Extract the [X, Y] coordinate from the center of the cell holding the provided text.  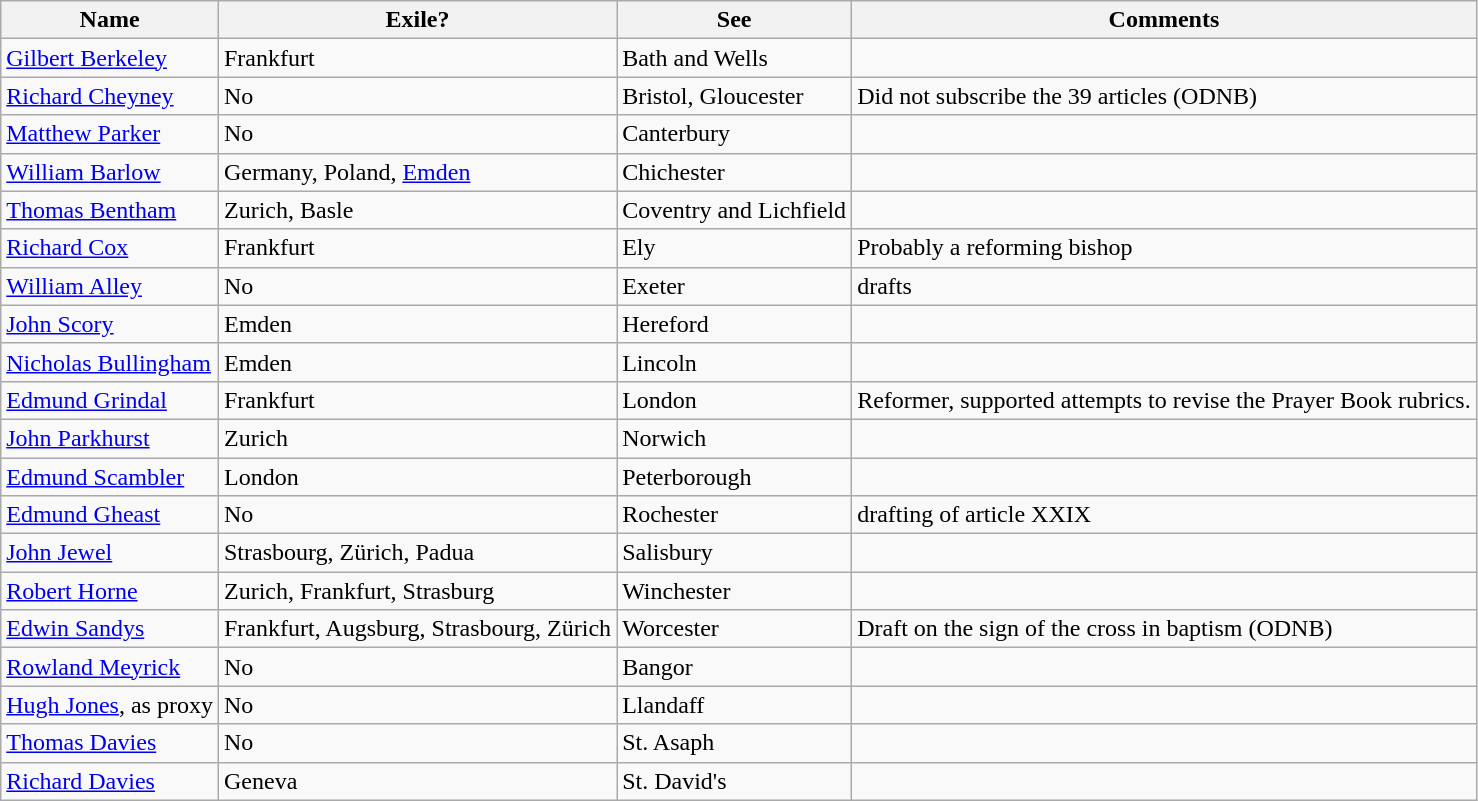
Norwich [734, 438]
Edwin Sandys [110, 629]
Frankfurt, Augsburg, Strasbourg, Zürich [417, 629]
drafting of article XXIX [1164, 515]
Coventry and Lichfield [734, 210]
Ely [734, 248]
John Jewel [110, 553]
Thomas Davies [110, 743]
St. David's [734, 781]
Exeter [734, 286]
Zurich, Basle [417, 210]
Bristol, Gloucester [734, 96]
Robert Horne [110, 591]
Canterbury [734, 134]
Edmund Scambler [110, 477]
Strasbourg, Zürich, Padua [417, 553]
Richard Davies [110, 781]
Matthew Parker [110, 134]
Worcester [734, 629]
Germany, Poland, Emden [417, 172]
drafts [1164, 286]
Rowland Meyrick [110, 667]
Chichester [734, 172]
John Parkhurst [110, 438]
Hereford [734, 324]
Richard Cox [110, 248]
Zurich [417, 438]
Bath and Wells [734, 58]
Winchester [734, 591]
Geneva [417, 781]
Peterborough [734, 477]
Probably a reforming bishop [1164, 248]
John Scory [110, 324]
Edmund Gheast [110, 515]
Richard Cheyney [110, 96]
Lincoln [734, 362]
Draft on the sign of the cross in baptism (ODNB) [1164, 629]
Hugh Jones, as proxy [110, 705]
Name [110, 20]
Rochester [734, 515]
Did not subscribe the 39 articles (ODNB) [1164, 96]
Llandaff [734, 705]
Comments [1164, 20]
Nicholas Bullingham [110, 362]
William Barlow [110, 172]
Gilbert Berkeley [110, 58]
Exile? [417, 20]
Reformer, supported attempts to revise the Prayer Book rubrics. [1164, 400]
Thomas Bentham [110, 210]
Edmund Grindal [110, 400]
Salisbury [734, 553]
St. Asaph [734, 743]
William Alley [110, 286]
See [734, 20]
Bangor [734, 667]
Zurich, Frankfurt, Strasburg [417, 591]
